Return the [X, Y] coordinate for the center point of the cell that contains the specified text.  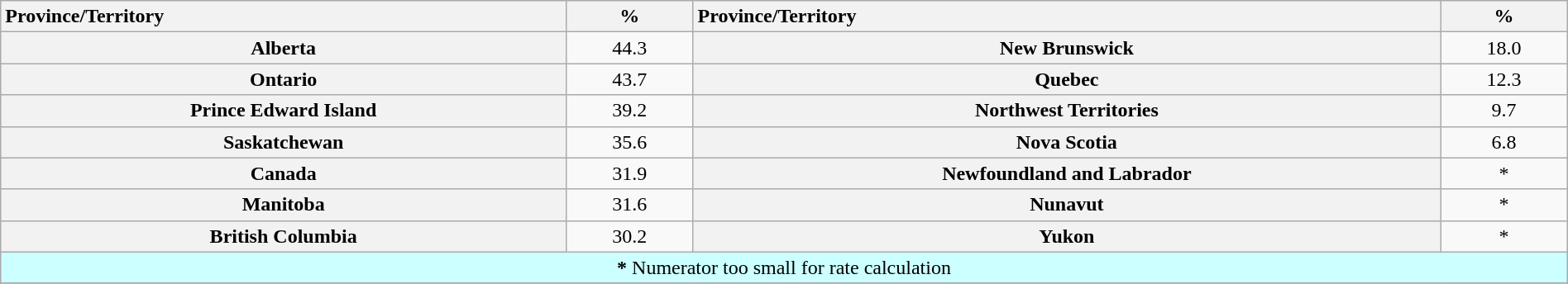
18.0 [1504, 48]
Newfoundland and Labrador [1067, 173]
Nova Scotia [1067, 142]
Quebec [1067, 79]
Northwest Territories [1067, 111]
35.6 [630, 142]
6.8 [1504, 142]
9.7 [1504, 111]
New Brunswick [1067, 48]
30.2 [630, 236]
Yukon [1067, 236]
12.3 [1504, 79]
Prince Edward Island [284, 111]
Manitoba [284, 205]
43.7 [630, 79]
44.3 [630, 48]
31.6 [630, 205]
39.2 [630, 111]
Ontario [284, 79]
British Columbia [284, 236]
Canada [284, 173]
* Numerator too small for rate calculation [784, 267]
Nunavut [1067, 205]
Saskatchewan [284, 142]
Alberta [284, 48]
31.9 [630, 173]
